Find where the given text appears and provide that cell's center as [X, Y] coordinate. 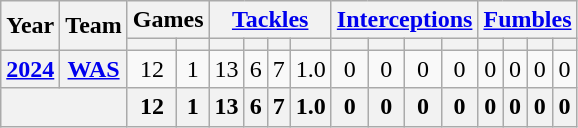
Interceptions [404, 20]
Tackles [270, 20]
Year [30, 26]
Team [94, 26]
Games [168, 20]
Fumbles [528, 20]
WAS [94, 69]
2024 [30, 69]
